Find where the given text appears and provide that cell's center as (X, Y) coordinate. 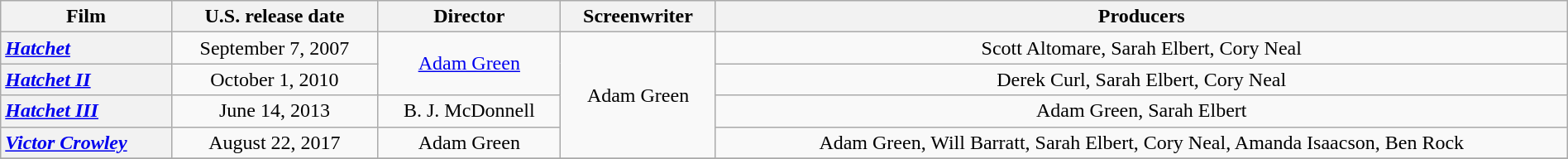
Adam Green, Will Barratt, Sarah Elbert, Cory Neal, Amanda Isaacson, Ben Rock (1141, 142)
Hatchet (86, 48)
U.S. release date (275, 17)
Screenwriter (638, 17)
Director (470, 17)
Victor Crowley (86, 142)
Producers (1141, 17)
Hatchet III (86, 111)
Adam Green, Sarah Elbert (1141, 111)
Film (86, 17)
August 22, 2017 (275, 142)
Scott Altomare, Sarah Elbert, Cory Neal (1141, 48)
September 7, 2007 (275, 48)
B. J. McDonnell (470, 111)
October 1, 2010 (275, 79)
June 14, 2013 (275, 111)
Hatchet II (86, 79)
Derek Curl, Sarah Elbert, Cory Neal (1141, 79)
